Identify which cell holds the provided text, then report its [X, Y] central coordinate. 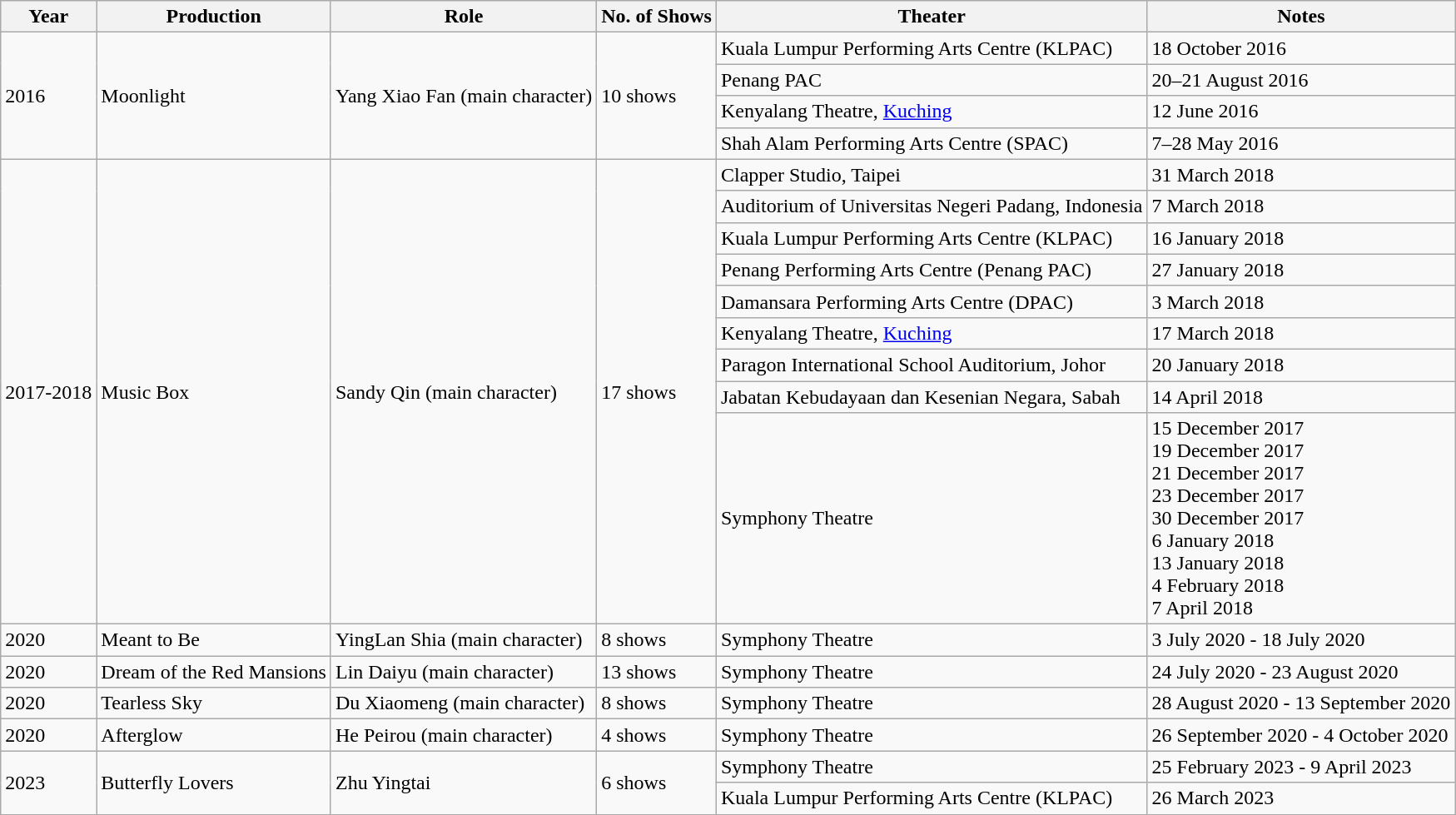
Du Xiaomeng (main character) [463, 703]
10 shows [657, 96]
14 April 2018 [1301, 397]
No. of Shows [657, 17]
Afterglow [214, 735]
27 January 2018 [1301, 270]
Paragon International School Auditorium, Johor [932, 365]
Sandy Qin (main character) [463, 391]
Penang Performing Arts Centre (Penang PAC) [932, 270]
28 August 2020 - 13 September 2020 [1301, 703]
12 June 2016 [1301, 112]
Tearless Sky [214, 703]
2017-2018 [48, 391]
Role [463, 17]
Meant to Be [214, 640]
YingLan Shia (main character) [463, 640]
26 September 2020 - 4 October 2020 [1301, 735]
16 January 2018 [1301, 238]
Shah Alam Performing Arts Centre (SPAC) [932, 143]
3 March 2018 [1301, 301]
7–28 May 2016 [1301, 143]
4 shows [657, 735]
He Peirou (main character) [463, 735]
Damansara Performing Arts Centre (DPAC) [932, 301]
17 shows [657, 391]
2016 [48, 96]
20 January 2018 [1301, 365]
3 July 2020 - 18 July 2020 [1301, 640]
Notes [1301, 17]
Moonlight [214, 96]
Theater [932, 17]
25 February 2023 - 9 April 2023 [1301, 767]
24 July 2020 - 23 August 2020 [1301, 672]
2023 [48, 783]
Clapper Studio, Taipei [932, 175]
Music Box [214, 391]
Yang Xiao Fan (main character) [463, 96]
Dream of the Red Mansions [214, 672]
Zhu Yingtai [463, 783]
31 March 2018 [1301, 175]
Production [214, 17]
15 December 201719 December 201721 December 201723 December 201730 December 20176 January 201813 January 20184 February 20187 April 2018 [1301, 519]
18 October 2016 [1301, 48]
Butterfly Lovers [214, 783]
Year [48, 17]
Penang PAC [932, 80]
Lin Daiyu (main character) [463, 672]
Jabatan Kebudayaan dan Kesenian Negara, Sabah [932, 397]
17 March 2018 [1301, 333]
13 shows [657, 672]
26 March 2023 [1301, 798]
Auditorium of Universitas Negeri Padang, Indonesia [932, 206]
6 shows [657, 783]
7 March 2018 [1301, 206]
20–21 August 2016 [1301, 80]
